From the cell containing the given text, extract its center point as (x, y) coordinate. 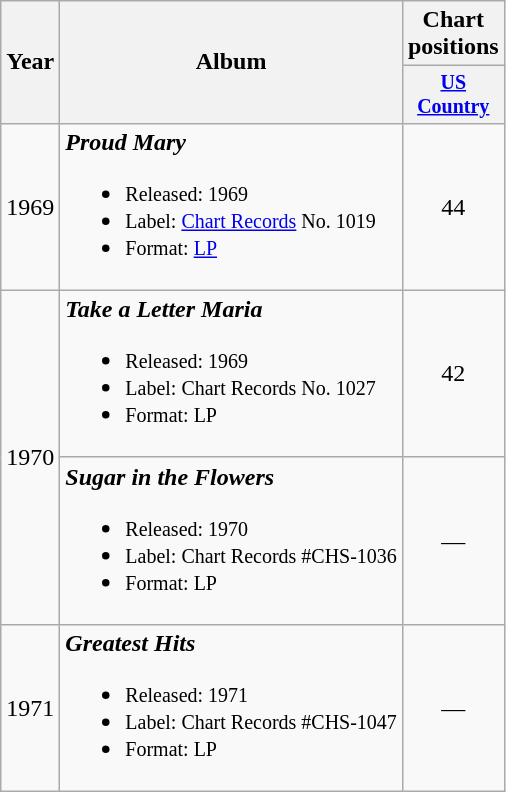
Chart positions (453, 34)
US Country (453, 94)
42 (453, 374)
Album (232, 62)
44 (453, 206)
Greatest HitsReleased: 1971Label: Chart Records #CHS-1047Format: LP (232, 708)
1969 (30, 206)
1971 (30, 708)
1970 (30, 457)
Year (30, 62)
Take a Letter MariaReleased: 1969Label: Chart Records No. 1027Format: LP (232, 374)
Proud MaryReleased: 1969Label: Chart Records No. 1019Format: LP (232, 206)
Sugar in the FlowersReleased: 1970Label: Chart Records #CHS-1036Format: LP (232, 540)
